Return [x, y] of the center of cell containing provided text 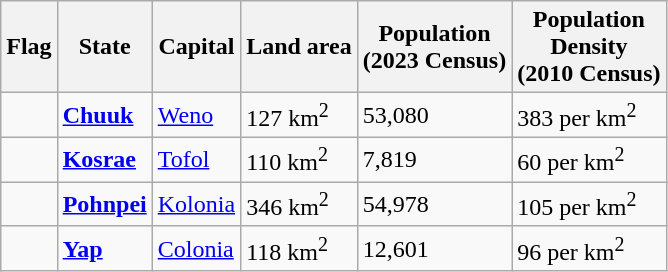
7,819 [434, 160]
Population(2023 Census) [434, 47]
Weno [196, 116]
346 km2 [300, 204]
Chuuk [104, 116]
Colonia [196, 248]
110 km2 [300, 160]
54,978 [434, 204]
60 per km2 [589, 160]
Flag [29, 47]
Capital [196, 47]
Kosrae [104, 160]
105 per km2 [589, 204]
PopulationDensity(2010 Census) [589, 47]
Pohnpei [104, 204]
383 per km2 [589, 116]
118 km2 [300, 248]
96 per km2 [589, 248]
Kolonia [196, 204]
12,601 [434, 248]
Yap [104, 248]
53,080 [434, 116]
State [104, 47]
Tofol [196, 160]
Land area [300, 47]
127 km2 [300, 116]
